Determine the (x, y) coordinate at the center of the cell enclosing the given text.  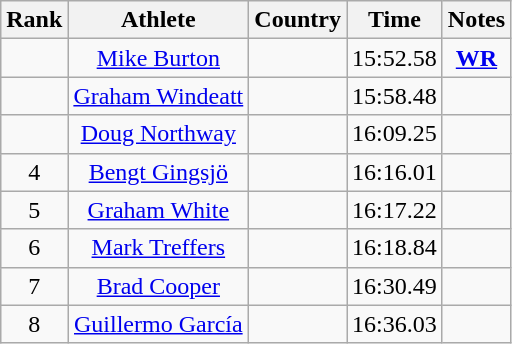
WR (476, 58)
16:16.01 (395, 172)
8 (34, 324)
Doug Northway (158, 134)
16:17.22 (395, 210)
16:36.03 (395, 324)
15:52.58 (395, 58)
16:30.49 (395, 286)
6 (34, 248)
16:18.84 (395, 248)
Mike Burton (158, 58)
7 (34, 286)
5 (34, 210)
16:09.25 (395, 134)
Athlete (158, 20)
15:58.48 (395, 96)
Notes (476, 20)
4 (34, 172)
Brad Cooper (158, 286)
Guillermo García (158, 324)
Graham Windeatt (158, 96)
Mark Treffers (158, 248)
Bengt Gingsjö (158, 172)
Country (298, 20)
Graham White (158, 210)
Time (395, 20)
Rank (34, 20)
